Return [x, y] of the center of cell containing provided text 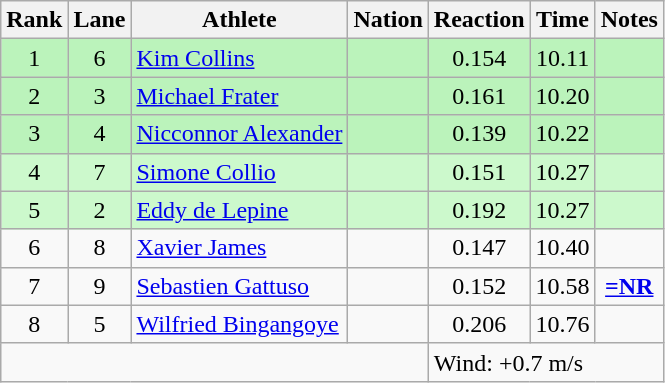
Rank [34, 20]
=NR [629, 286]
0.147 [479, 248]
Xavier James [240, 248]
0.192 [479, 210]
Wilfried Bingangoye [240, 324]
Athlete [240, 20]
Reaction [479, 20]
0.154 [479, 58]
0.206 [479, 324]
Notes [629, 20]
0.161 [479, 96]
Nicconnor Alexander [240, 134]
Michael Frater [240, 96]
1 [34, 58]
Kim Collins [240, 58]
10.76 [562, 324]
Time [562, 20]
0.152 [479, 286]
Nation [388, 20]
Wind: +0.7 m/s [546, 362]
10.20 [562, 96]
10.22 [562, 134]
Eddy de Lepine [240, 210]
0.151 [479, 172]
Lane [100, 20]
9 [100, 286]
Simone Collio [240, 172]
10.11 [562, 58]
10.58 [562, 286]
0.139 [479, 134]
10.40 [562, 248]
Sebastien Gattuso [240, 286]
